Extract the (X, Y) coordinate from the center of the cell holding the provided text.  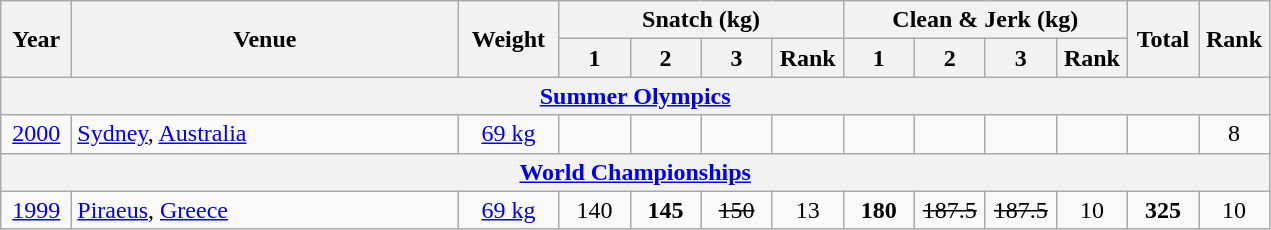
World Championships (636, 172)
150 (736, 210)
1999 (36, 210)
145 (666, 210)
140 (594, 210)
Total (1162, 39)
180 (878, 210)
13 (808, 210)
Sydney, Australia (265, 134)
8 (1234, 134)
Weight (508, 39)
Venue (265, 39)
Summer Olympics (636, 96)
2000 (36, 134)
Year (36, 39)
325 (1162, 210)
Clean & Jerk (kg) (985, 20)
Snatch (kg) (701, 20)
Piraeus, Greece (265, 210)
